Find where the given text appears and provide that cell's center as [x, y] coordinate. 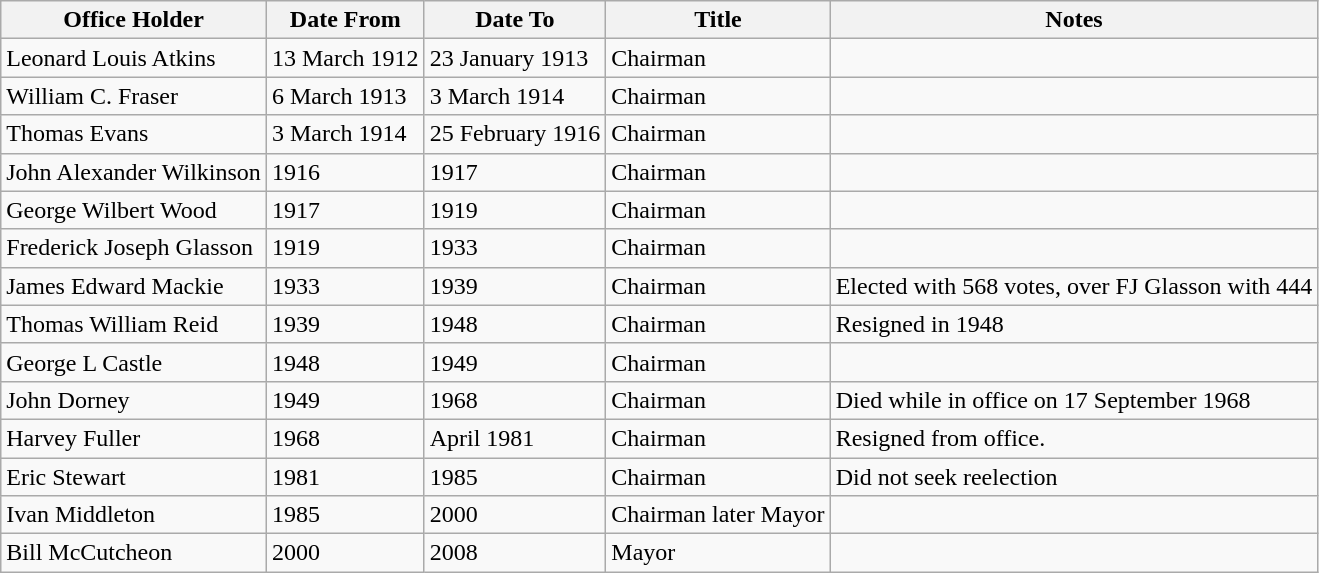
April 1981 [515, 438]
Died while in office on 17 September 1968 [1074, 400]
Office Holder [134, 20]
Date From [345, 20]
25 February 1916 [515, 134]
Resigned from office. [1074, 438]
1981 [345, 477]
Eric Stewart [134, 477]
Thomas William Reid [134, 324]
James Edward Mackie [134, 286]
Date To [515, 20]
2008 [515, 553]
George Wilbert Wood [134, 210]
Thomas Evans [134, 134]
23 January 1913 [515, 58]
Ivan Middleton [134, 515]
Title [718, 20]
Harvey Fuller [134, 438]
Chairman later Mayor [718, 515]
William C. Fraser [134, 96]
Bill McCutcheon [134, 553]
Leonard Louis Atkins [134, 58]
6 March 1913 [345, 96]
John Alexander Wilkinson [134, 172]
John Dorney [134, 400]
George L Castle [134, 362]
Notes [1074, 20]
13 March 1912 [345, 58]
Frederick Joseph Glasson [134, 248]
Resigned in 1948 [1074, 324]
Did not seek reelection [1074, 477]
Elected with 568 votes, over FJ Glasson with 444 [1074, 286]
Mayor [718, 553]
1916 [345, 172]
